Scan for the cell matching the given text and deliver its (x, y) coordinate at center. 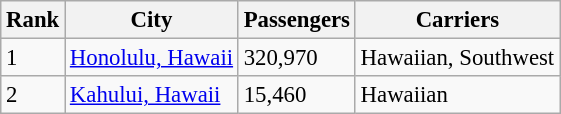
City (152, 20)
Rank (33, 20)
Passengers (296, 20)
320,970 (296, 58)
Kahului, Hawaii (152, 95)
2 (33, 95)
15,460 (296, 95)
Honolulu, Hawaii (152, 58)
Hawaiian (457, 95)
Hawaiian, Southwest (457, 58)
Carriers (457, 20)
1 (33, 58)
